Locate the cell with the specified text and output its [x, y] center coordinate. 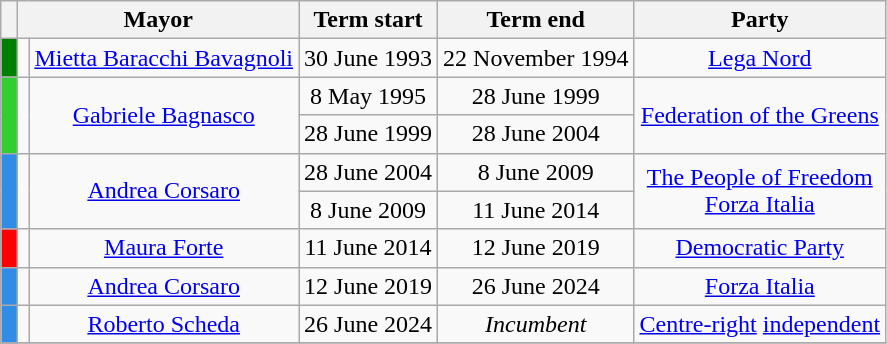
Party [760, 20]
Mayor [158, 20]
Incumbent [536, 324]
Roberto Scheda [164, 324]
Democratic Party [760, 248]
Mietta Baracchi Bavagnoli [164, 58]
Forza Italia [760, 286]
Term start [368, 20]
Federation of the Greens [760, 115]
30 June 1993 [368, 58]
Centre-right independent [760, 324]
8 May 1995 [368, 96]
The People of FreedomForza Italia [760, 191]
Lega Nord [760, 58]
Gabriele Bagnasco [164, 115]
22 November 1994 [536, 58]
Maura Forte [164, 248]
Term end [536, 20]
